Pinpoint the cell where the given text exists, returning its (X, Y) midpoint coordinate. 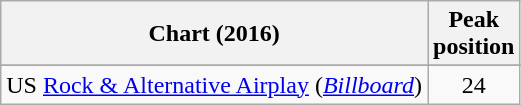
Peakposition (474, 34)
US Rock & Alternative Airplay (Billboard) (214, 85)
Chart (2016) (214, 34)
24 (474, 85)
